Search for the cell housing the specified text and yield its (x, y) center coordinate. 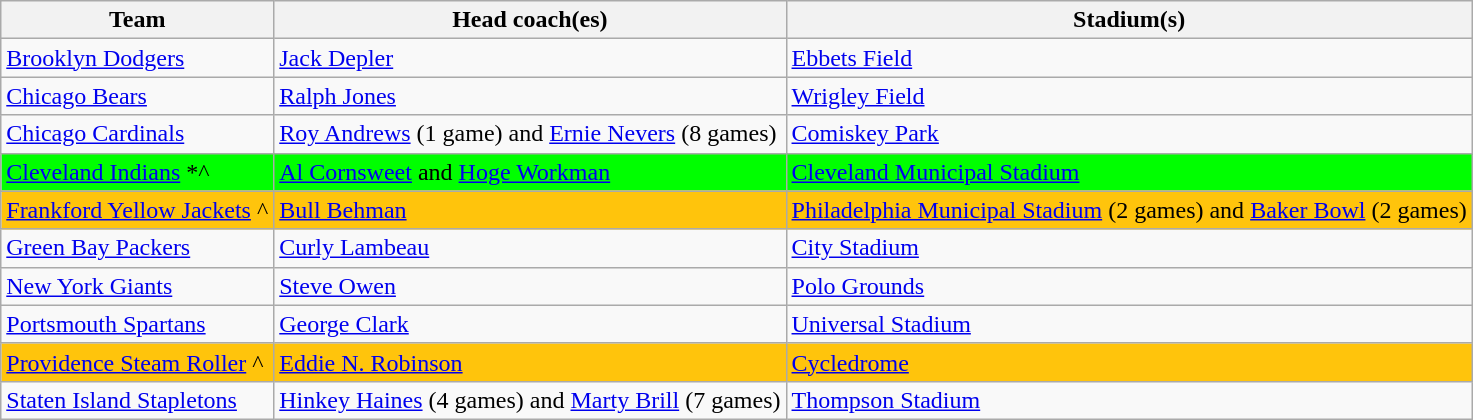
Cleveland Municipal Stadium (1129, 172)
Ebbets Field (1129, 58)
Ralph Jones (530, 96)
Thompson Stadium (1129, 400)
George Clark (530, 324)
Jack Depler (530, 58)
New York Giants (138, 286)
Cycledrome (1129, 362)
Chicago Bears (138, 96)
Al Cornsweet and Hoge Workman (530, 172)
Stadium(s) (1129, 20)
Team (138, 20)
Polo Grounds (1129, 286)
Eddie N. Robinson (530, 362)
Chicago Cardinals (138, 134)
Curly Lambeau (530, 248)
Hinkey Haines (4 games) and Marty Brill (7 games) (530, 400)
Wrigley Field (1129, 96)
Bull Behman (530, 210)
City Stadium (1129, 248)
Universal Stadium (1129, 324)
Staten Island Stapletons (138, 400)
Portsmouth Spartans (138, 324)
Cleveland Indians *^ (138, 172)
Frankford Yellow Jackets ^ (138, 210)
Comiskey Park (1129, 134)
Brooklyn Dodgers (138, 58)
Providence Steam Roller ^ (138, 362)
Roy Andrews (1 game) and Ernie Nevers (8 games) (530, 134)
Green Bay Packers (138, 248)
Steve Owen (530, 286)
Head coach(es) (530, 20)
Philadelphia Municipal Stadium (2 games) and Baker Bowl (2 games) (1129, 210)
